Find where the given text appears and provide that cell's center as (x, y) coordinate. 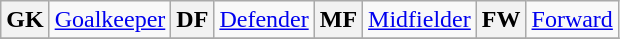
FW (501, 20)
DF (192, 20)
MF (338, 20)
Midfielder (420, 20)
GK (25, 20)
Defender (264, 20)
Goalkeeper (110, 20)
Forward (572, 20)
